Find where the given text appears and provide that cell's center as [X, Y] coordinate. 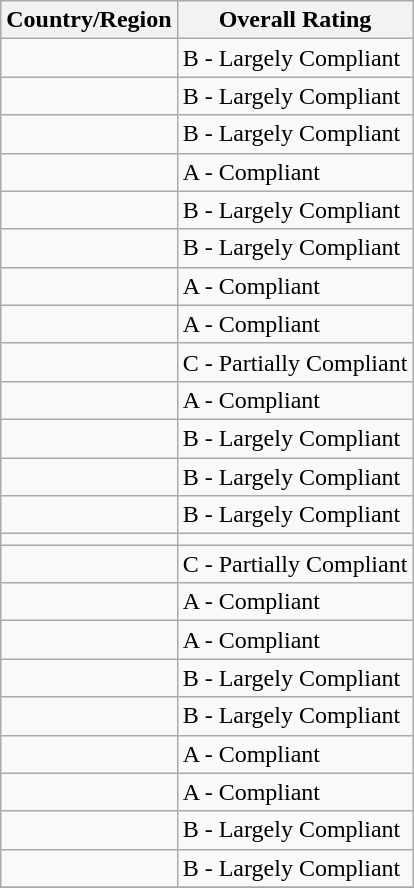
Country/Region [89, 20]
Overall Rating [295, 20]
